Detect which cell encompasses the target text, then output its [X, Y] center coordinate. 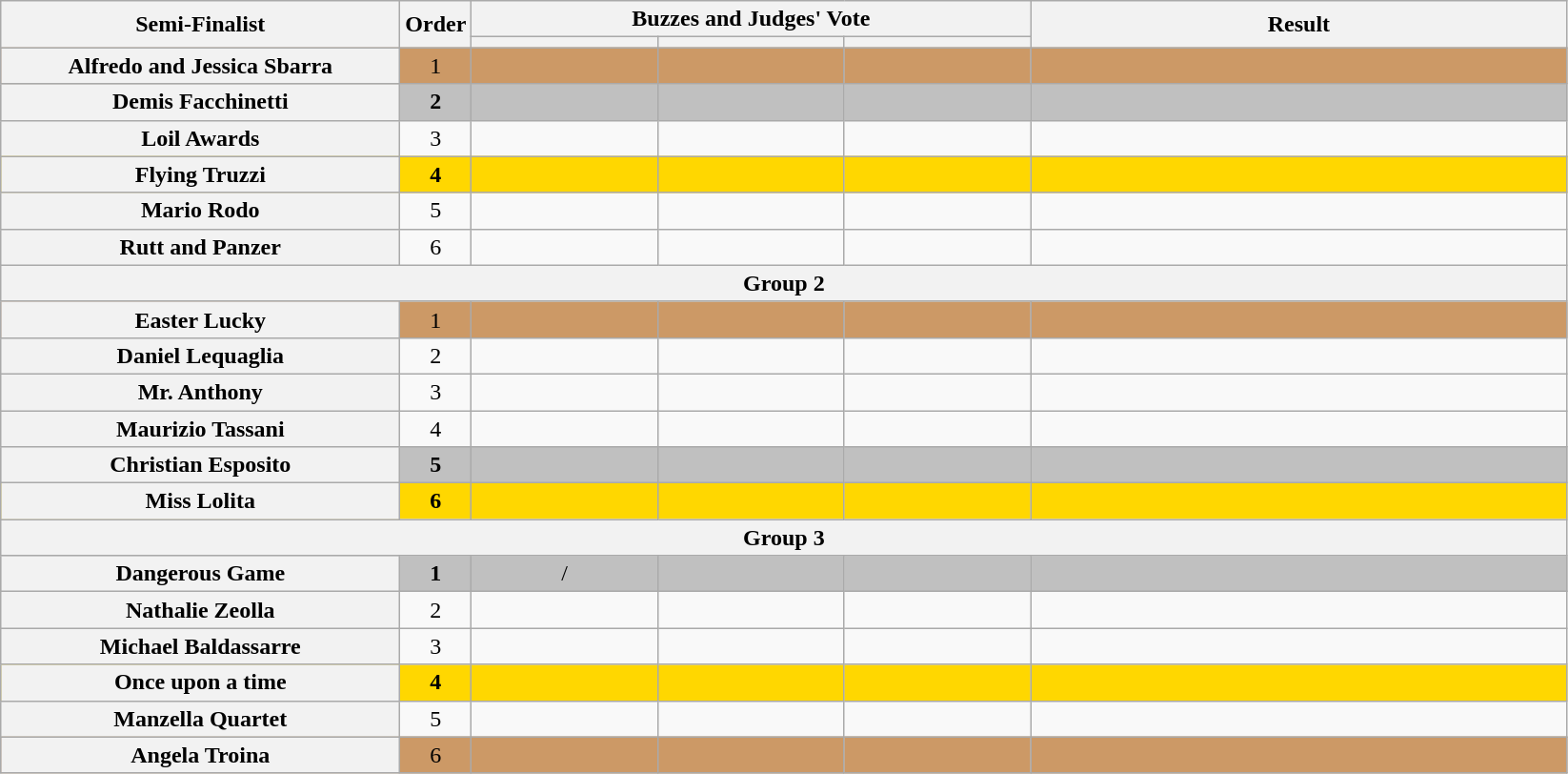
Mario Rodo [200, 211]
Daniel Lequaglia [200, 356]
Rutt and Panzer [200, 247]
Mr. Anthony [200, 392]
Result [1299, 25]
Easter Lucky [200, 319]
Semi-Finalist [200, 25]
Miss Lolita [200, 501]
Manzella Quartet [200, 719]
/ [565, 574]
Buzzes and Judges' Vote [751, 19]
Nathalie Zeolla [200, 610]
Loil Awards [200, 138]
Dangerous Game [200, 574]
Flying Truzzi [200, 174]
Group 3 [784, 538]
Demis Facchinetti [200, 102]
Michael Baldassarre [200, 646]
Maurizio Tassani [200, 428]
Group 2 [784, 283]
Order [436, 25]
Angela Troina [200, 755]
Alfredo and Jessica Sbarra [200, 66]
Once upon a time [200, 682]
Christian Esposito [200, 465]
